Identify which cell holds the provided text, then report its [x, y] central coordinate. 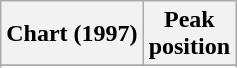
Chart (1997) [72, 34]
Peak position [189, 34]
